Pinpoint the cell where the given text exists, returning its [X, Y] midpoint coordinate. 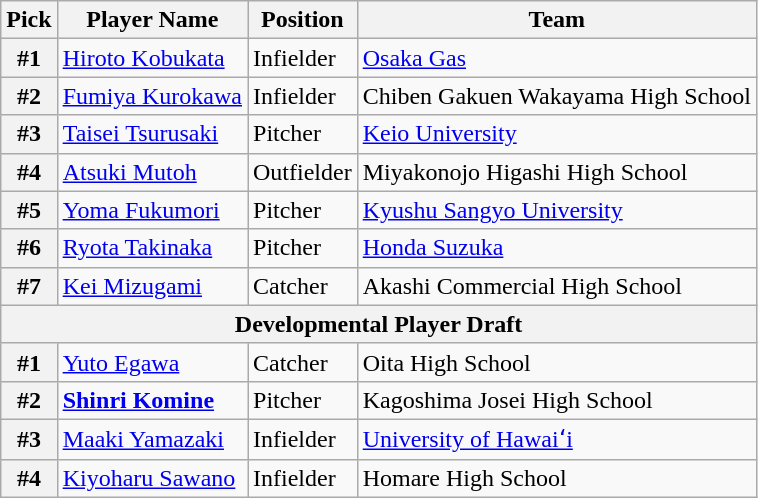
Homare High School [556, 478]
Fumiya Kurokawa [152, 96]
Taisei Tsurusaki [152, 134]
University of Hawaiʻi [556, 439]
#5 [29, 210]
Position [303, 20]
Pick [29, 20]
Kyushu Sangyo University [556, 210]
Oita High School [556, 362]
Maaki Yamazaki [152, 439]
Akashi Commercial High School [556, 286]
Kei Mizugami [152, 286]
#6 [29, 248]
Hiroto Kobukata [152, 58]
Miyakonojo Higashi High School [556, 172]
Chiben Gakuen Wakayama High School [556, 96]
#7 [29, 286]
Player Name [152, 20]
Outfielder [303, 172]
Keio University [556, 134]
Honda Suzuka [556, 248]
Ryota Takinaka [152, 248]
Yuto Egawa [152, 362]
Yoma Fukumori [152, 210]
Shinri Komine [152, 400]
Kiyoharu Sawano [152, 478]
Osaka Gas [556, 58]
Atsuki Mutoh [152, 172]
Team [556, 20]
Developmental Player Draft [379, 324]
Kagoshima Josei High School [556, 400]
